Pinpoint the cell where the given text exists, returning its (X, Y) midpoint coordinate. 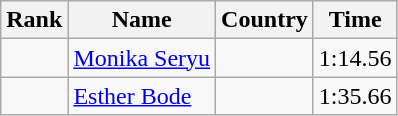
Monika Seryu (142, 58)
1:35.66 (355, 96)
Rank (34, 20)
Name (142, 20)
Esther Bode (142, 96)
1:14.56 (355, 58)
Time (355, 20)
Country (265, 20)
